Identify which cell holds the provided text, then report its (x, y) central coordinate. 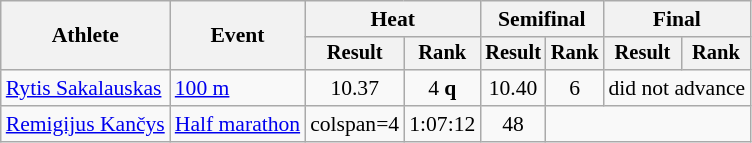
4 q (442, 88)
Rytis Sakalauskas (86, 88)
48 (513, 124)
6 (575, 88)
Final (676, 19)
Heat (392, 19)
did not advance (676, 88)
Remigijus Kančys (86, 124)
100 m (238, 88)
colspan=4 (354, 124)
Event (238, 36)
Athlete (86, 36)
10.37 (354, 88)
10.40 (513, 88)
Half marathon (238, 124)
1:07:12 (442, 124)
Semifinal (542, 19)
